Find where the given text appears and provide that cell's center as (X, Y) coordinate. 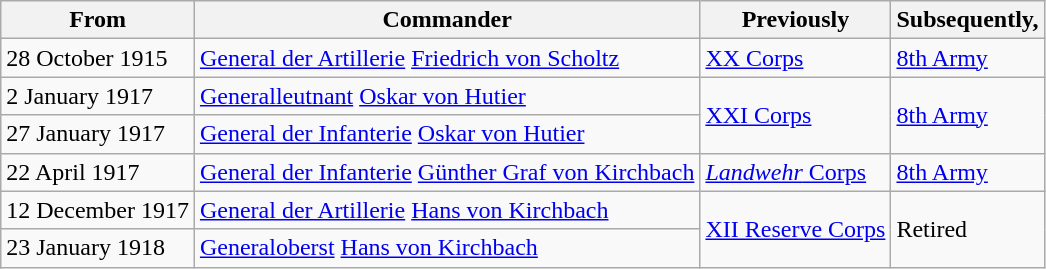
Generalleutnant Oskar von Hutier (447, 96)
27 January 1917 (98, 134)
XX Corps (796, 58)
XII Reserve Corps (796, 229)
General der Infanterie Oskar von Hutier (447, 134)
23 January 1918 (98, 248)
General der Infanterie Günther Graf von Kirchbach (447, 172)
Landwehr Corps (796, 172)
28 October 1915 (98, 58)
Generaloberst Hans von Kirchbach (447, 248)
From (98, 20)
Previously (796, 20)
General der Artillerie Hans von Kirchbach (447, 210)
22 April 1917 (98, 172)
XXI Corps (796, 115)
12 December 1917 (98, 210)
Retired (968, 229)
General der Artillerie Friedrich von Scholtz (447, 58)
2 January 1917 (98, 96)
Commander (447, 20)
Subsequently, (968, 20)
